Locate the cell with the specified text and output its [x, y] center coordinate. 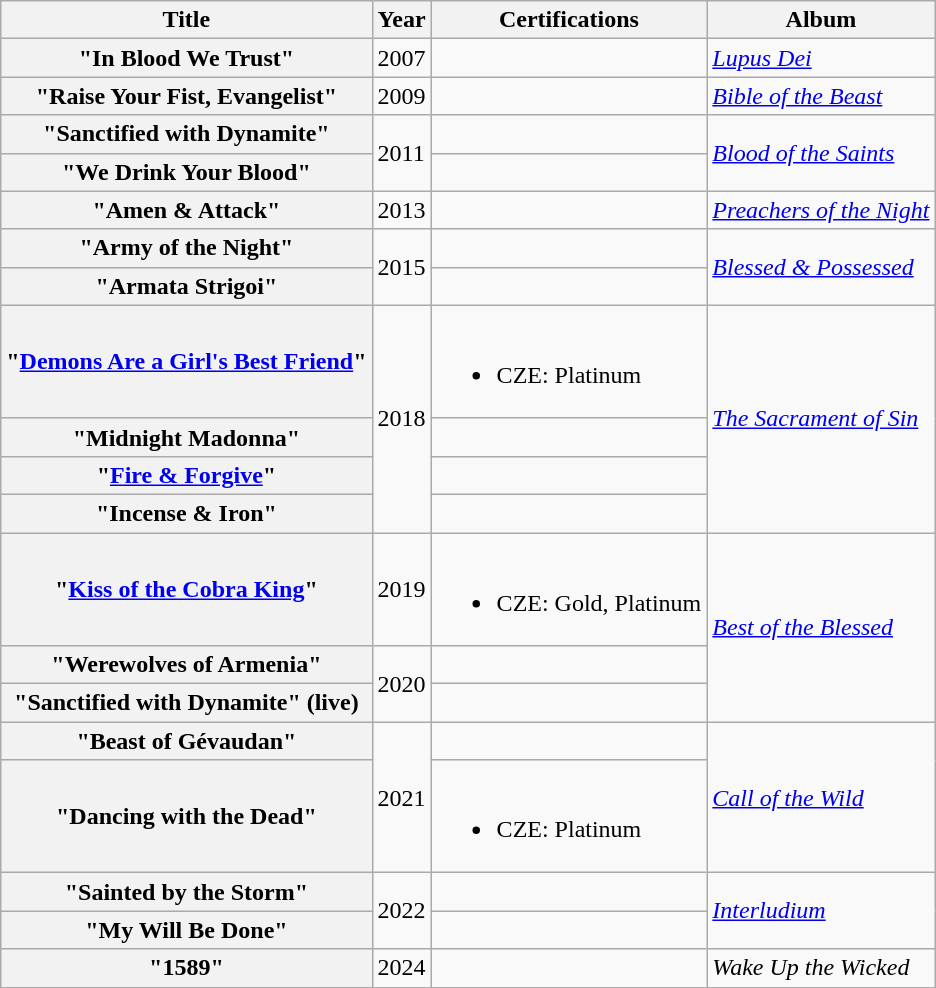
2024 [402, 968]
CZE: Gold, Platinum [569, 588]
"Sanctified with Dynamite" (live) [186, 703]
2007 [402, 58]
"Dancing with the Dead" [186, 816]
"Army of the Night" [186, 248]
"1589" [186, 968]
"Incense & Iron" [186, 513]
Album [821, 20]
"In Blood We Trust" [186, 58]
2020 [402, 684]
2022 [402, 911]
2018 [402, 418]
"Armata Strigoi" [186, 286]
Year [402, 20]
Bible of the Beast [821, 96]
Interludium [821, 911]
2021 [402, 798]
Lupus Dei [821, 58]
"Kiss of the Cobra King" [186, 588]
"Raise Your Fist, Evangelist" [186, 96]
Certifications [569, 20]
"Fire & Forgive" [186, 475]
"Werewolves of Armenia" [186, 665]
2011 [402, 153]
"My Will Be Done" [186, 930]
The Sacrament of Sin [821, 418]
"Sainted by the Storm" [186, 892]
"Demons Are a Girl's Best Friend" [186, 362]
Blessed & Possessed [821, 267]
2009 [402, 96]
"Midnight Madonna" [186, 437]
"We Drink Your Blood" [186, 172]
2015 [402, 267]
Best of the Blessed [821, 626]
Blood of the Saints [821, 153]
Wake Up the Wicked [821, 968]
2019 [402, 588]
"Sanctified with Dynamite" [186, 134]
2013 [402, 210]
"Beast of Gévaudan" [186, 741]
Title [186, 20]
"Amen & Attack" [186, 210]
Preachers of the Night [821, 210]
Call of the Wild [821, 798]
